For the text-containing cell, return its midpoint in (X, Y) coordinate format. 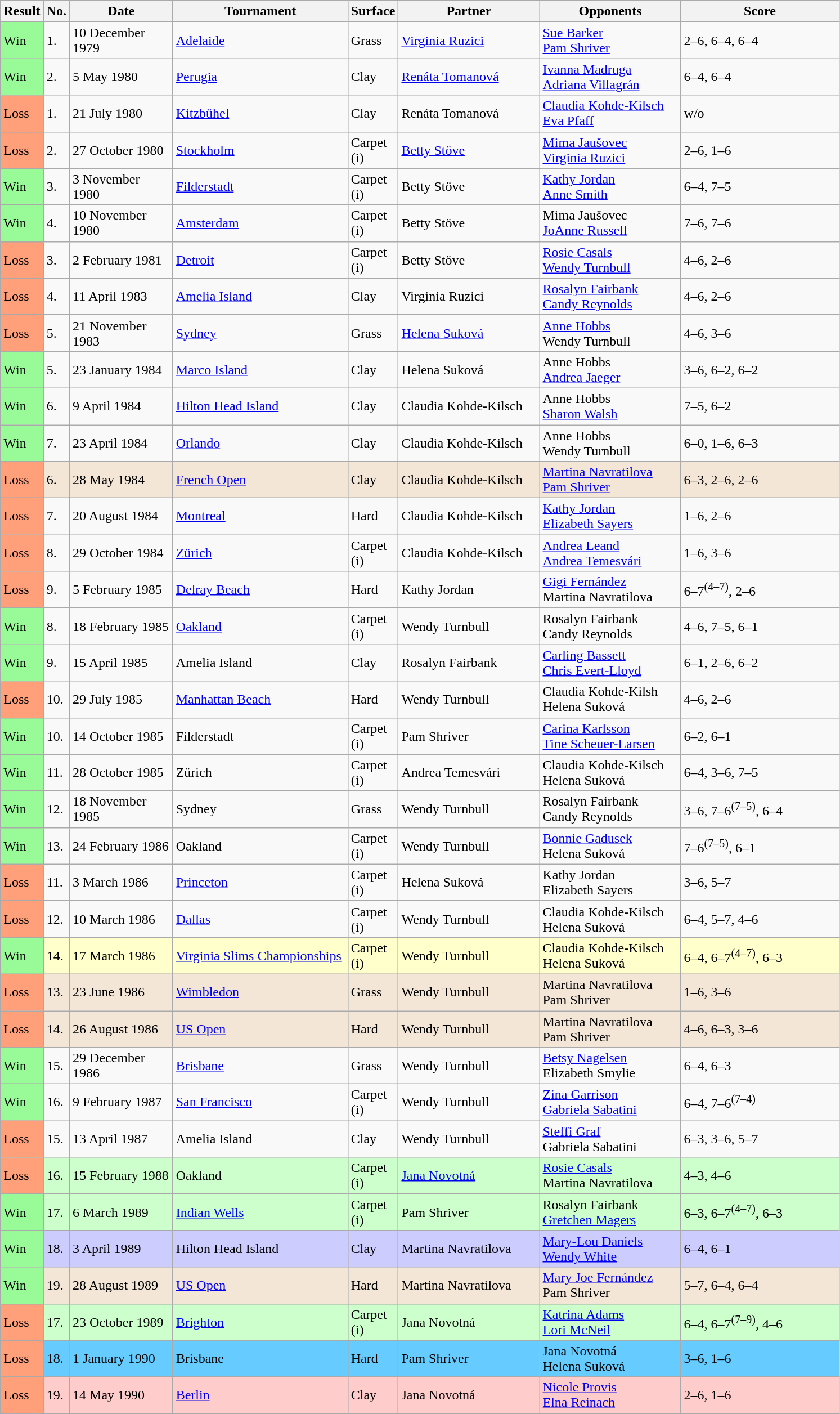
Brighton (260, 1322)
11 April 1983 (122, 296)
3–6, 6–2, 6–2 (760, 369)
Adelaide (260, 41)
Orlando (260, 442)
Stockholm (260, 150)
Gigi Fernández Martina Navratilova (610, 590)
Marco Island (260, 369)
Betsy Nagelsen Elizabeth Smylie (610, 1066)
23 January 1984 (122, 369)
23 June 1986 (122, 992)
28 October 1985 (122, 772)
Berlin (260, 1395)
Ivanna Madruga Adriana Villagrán (610, 77)
4–6, 3–6 (760, 333)
4–3, 4–6 (760, 1175)
17 March 1986 (122, 956)
Manhattan Beach (260, 699)
Wimbledon (260, 992)
3 April 1989 (122, 1249)
5 February 1985 (122, 590)
Claudia Kohde-Kilsch Eva Pfaff (610, 114)
Jana Novotná Helena Suková (610, 1359)
2 February 1981 (122, 260)
5–7, 6–4, 6–4 (760, 1286)
18 November 1985 (122, 809)
Bonnie Gadusek Helena Suková (610, 845)
23 October 1989 (122, 1322)
Nicole Provis Elna Reinach (610, 1395)
French Open (260, 480)
Rosie Casals Martina Navratilova (610, 1175)
10 November 1980 (122, 223)
w/o (760, 114)
6–3, 6–7(4–7), 6–3 (760, 1212)
7–5, 6–2 (760, 406)
Perugia (260, 77)
Mima Jaušovec Virginia Ruzici (610, 150)
Kathy Jordan Anne Smith (610, 187)
Kitzbühel (260, 114)
10 March 1986 (122, 919)
6 March 1989 (122, 1212)
6–1, 2–6, 6–2 (760, 663)
6–4, 3–6, 7–5 (760, 772)
6–0, 1–6, 6–3 (760, 442)
Rosie Casals Wendy Turnbull (610, 260)
28 August 1989 (122, 1286)
Rosalyn Fairbank Gretchen Magers (610, 1212)
Montreal (260, 517)
Claudia Kohde-Kilsh Helena Suková (610, 699)
3 November 1980 (122, 187)
9 February 1987 (122, 1102)
San Francisco (260, 1102)
6–7(4–7), 2–6 (760, 590)
Mary Joe Fernández Pam Shriver (610, 1286)
Partner (469, 11)
24 February 1986 (122, 845)
Anne Hobbs Sharon Walsh (610, 406)
Andrea Leand Andrea Temesvári (610, 553)
7–6, 7–6 (760, 223)
3 March 1986 (122, 883)
Princeton (260, 883)
6–4, 7–5 (760, 187)
2–6, 6–4, 6–4 (760, 41)
1 January 1990 (122, 1359)
20 August 1984 (122, 517)
5 May 1980 (122, 77)
4–6, 7–5, 6–1 (760, 626)
Delray Beach (260, 590)
27 October 1980 (122, 150)
Score (760, 11)
Carling Bassett Chris Evert-Lloyd (610, 663)
Virginia Slims Championships (260, 956)
Carina Karlsson Tine Scheuer-Larsen (610, 736)
18 February 1985 (122, 626)
10 December 1979 (122, 41)
6–3, 3–6, 5–7 (760, 1139)
6–2, 6–1 (760, 736)
29 December 1986 (122, 1066)
6–4, 6–3 (760, 1066)
28 May 1984 (122, 480)
6–4, 6–7(4–7), 6–3 (760, 956)
Steffi Graf Gabriela Sabatini (610, 1139)
3–6, 5–7 (760, 883)
Zina Garrison Gabriela Sabatini (610, 1102)
Result (22, 11)
6–4, 5–7, 4–6 (760, 919)
Mima Jaušovec JoAnne Russell (610, 223)
Opponents (610, 11)
No. (56, 11)
Date (122, 11)
7–6(7–5), 6–1 (760, 845)
15 February 1988 (122, 1175)
6–3, 2–6, 2–6 (760, 480)
3–6, 1–6 (760, 1359)
Amsterdam (260, 223)
6–4, 6–1 (760, 1249)
29 October 1984 (122, 553)
Tournament (260, 11)
26 August 1986 (122, 1029)
6–4, 7–6(7–4) (760, 1102)
3–6, 7–6(7–5), 6–4 (760, 809)
Detroit (260, 260)
Rosalyn Fairbank (469, 663)
21 November 1983 (122, 333)
Surface (373, 11)
6–4, 6–4 (760, 77)
Andrea Temesvári (469, 772)
14 October 1985 (122, 736)
Dallas (260, 919)
29 July 1985 (122, 699)
4–6, 6–3, 3–6 (760, 1029)
Sue Barker Pam Shriver (610, 41)
15 April 1985 (122, 663)
1–6, 2–6 (760, 517)
Katrina Adams Lori McNeil (610, 1322)
13 April 1987 (122, 1139)
6–4, 6–7(7–9), 4–6 (760, 1322)
Anne Hobbs Andrea Jaeger (610, 369)
Indian Wells (260, 1212)
23 April 1984 (122, 442)
14 May 1990 (122, 1395)
21 July 1980 (122, 114)
9 April 1984 (122, 406)
Kathy Jordan (469, 590)
Mary-Lou Daniels Wendy White (610, 1249)
